Extract the (X, Y) coordinate from the center of the cell holding the provided text.  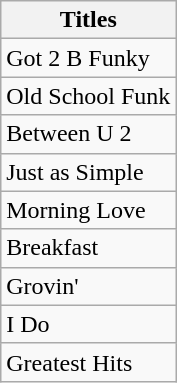
Got 2 B Funky (88, 58)
Grovin' (88, 286)
Greatest Hits (88, 362)
Morning Love (88, 210)
Between U 2 (88, 134)
Just as Simple (88, 172)
Titles (88, 20)
Old School Funk (88, 96)
Breakfast (88, 248)
I Do (88, 324)
